Detect which cell encompasses the target text, then output its [x, y] center coordinate. 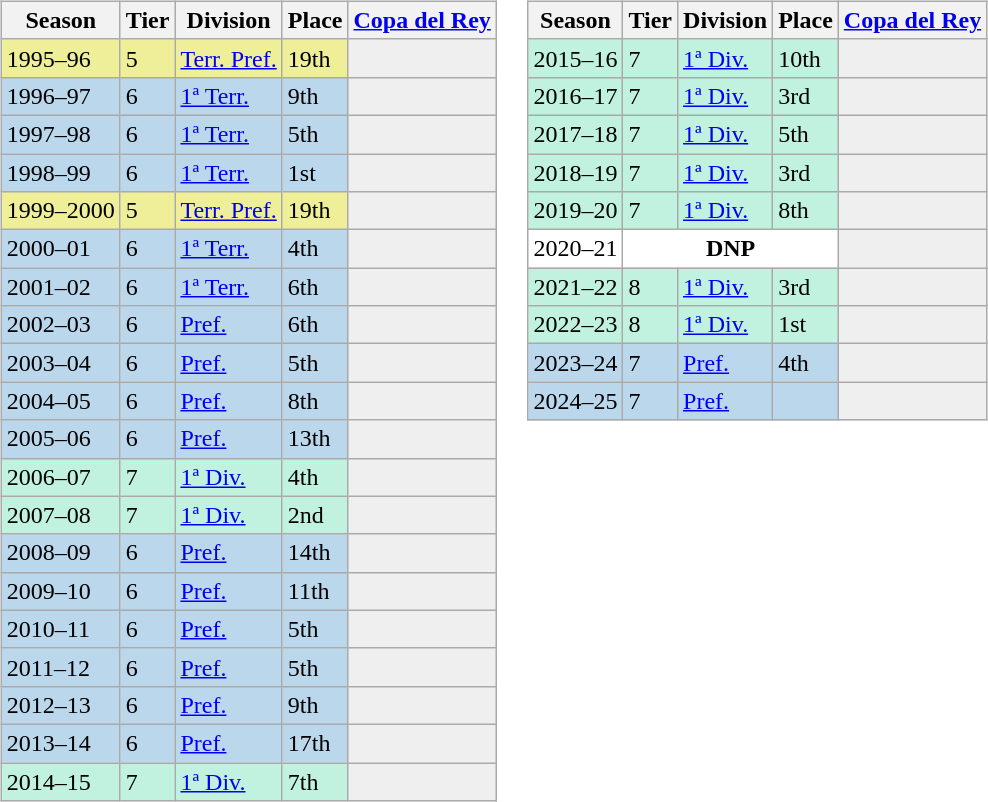
13th [315, 439]
2024–25 [576, 401]
2005–06 [60, 439]
2nd [315, 515]
2006–07 [60, 477]
1998–99 [60, 173]
2012–13 [60, 705]
DNP [730, 249]
1995–96 [60, 58]
10th [806, 58]
2016–17 [576, 96]
2007–08 [60, 515]
2019–20 [576, 211]
1999–2000 [60, 211]
14th [315, 553]
2002–03 [60, 325]
1997–98 [60, 134]
2015–16 [576, 58]
11th [315, 591]
2020–21 [576, 249]
2004–05 [60, 401]
2003–04 [60, 363]
2017–18 [576, 134]
2021–22 [576, 287]
1996–97 [60, 96]
7th [315, 781]
2023–24 [576, 363]
2011–12 [60, 667]
2018–19 [576, 173]
2008–09 [60, 553]
2014–15 [60, 781]
17th [315, 743]
2010–11 [60, 629]
2000–01 [60, 249]
2013–14 [60, 743]
2001–02 [60, 287]
2009–10 [60, 591]
2022–23 [576, 325]
